Output the (X, Y) coordinate of the center of the cell containing the given text.  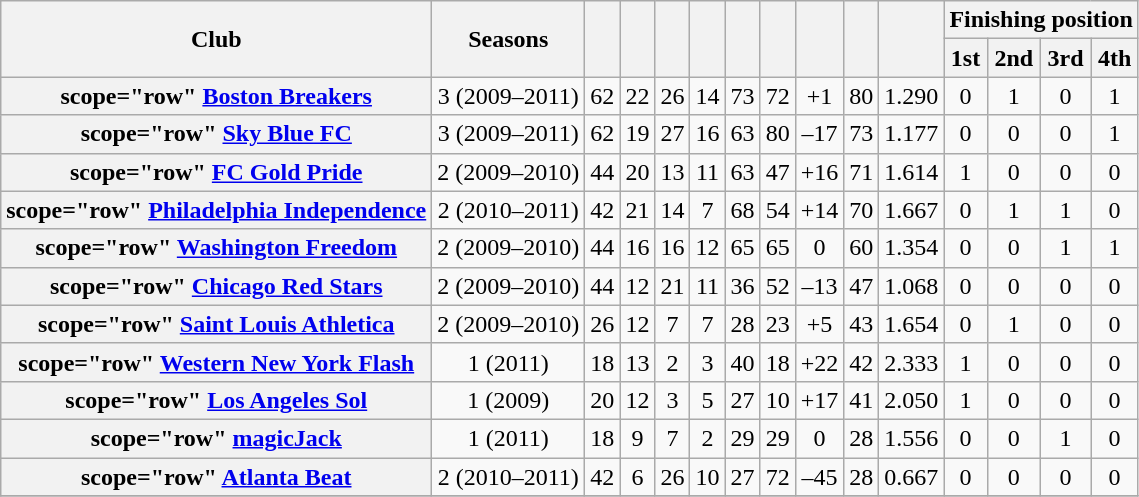
1.654 (912, 324)
scope="row" Boston Breakers (216, 96)
36 (742, 286)
1.556 (912, 438)
–17 (820, 134)
71 (862, 172)
41 (862, 400)
2.333 (912, 362)
Finishing position (1041, 20)
scope="row" Saint Louis Athletica (216, 324)
Club (216, 39)
scope="row" magicJack (216, 438)
2nd (1014, 58)
40 (742, 362)
–45 (820, 477)
70 (862, 210)
scope="row" Western New York Flash (216, 362)
+22 (820, 362)
scope="row" Chicago Red Stars (216, 286)
5 (708, 400)
43 (862, 324)
Seasons (508, 39)
9 (638, 438)
1 (2009) (508, 400)
scope="row" FC Gold Pride (216, 172)
2.050 (912, 400)
3rd (1065, 58)
scope="row" Philadelphia Independence (216, 210)
6 (638, 477)
scope="row" Sky Blue FC (216, 134)
+1 (820, 96)
19 (638, 134)
+17 (820, 400)
52 (778, 286)
22 (638, 96)
scope="row" Washington Freedom (216, 248)
54 (778, 210)
4th (1115, 58)
1st (966, 58)
1.290 (912, 96)
1.068 (912, 286)
+5 (820, 324)
scope="row" Atlanta Beat (216, 477)
0.667 (912, 477)
+14 (820, 210)
1.614 (912, 172)
1.667 (912, 210)
–13 (820, 286)
23 (778, 324)
68 (742, 210)
60 (862, 248)
1.354 (912, 248)
1.177 (912, 134)
+16 (820, 172)
scope="row" Los Angeles Sol (216, 400)
